Pinpoint the cell where the given text exists, returning its [X, Y] midpoint coordinate. 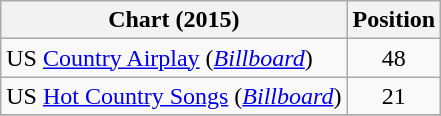
Chart (2015) [174, 20]
48 [394, 58]
Position [394, 20]
US Hot Country Songs (Billboard) [174, 96]
US Country Airplay (Billboard) [174, 58]
21 [394, 96]
